Identify which cell holds the provided text, then report its (x, y) central coordinate. 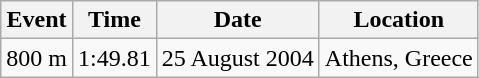
Location (398, 20)
25 August 2004 (238, 58)
800 m (37, 58)
Athens, Greece (398, 58)
Event (37, 20)
1:49.81 (114, 58)
Time (114, 20)
Date (238, 20)
